Extract the (X, Y) coordinate from the center of the cell holding the provided text.  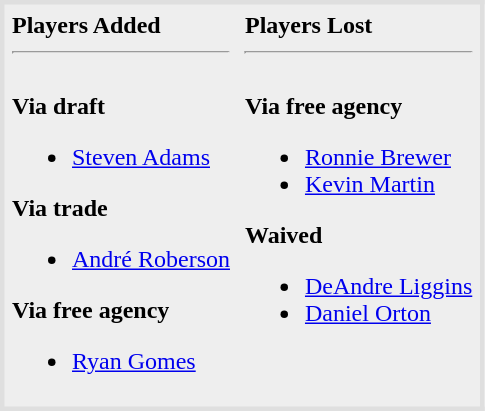
Players Lost Via free agencyRonnie BrewerKevin Martin WaivedDeAndre LigginsDaniel Orton (360, 205)
Players Added Via draftSteven AdamsVia tradeAndré RobersonVia free agencyRyan Gomes (120, 205)
